Scan for the cell matching the given text and deliver its [X, Y] coordinate at center. 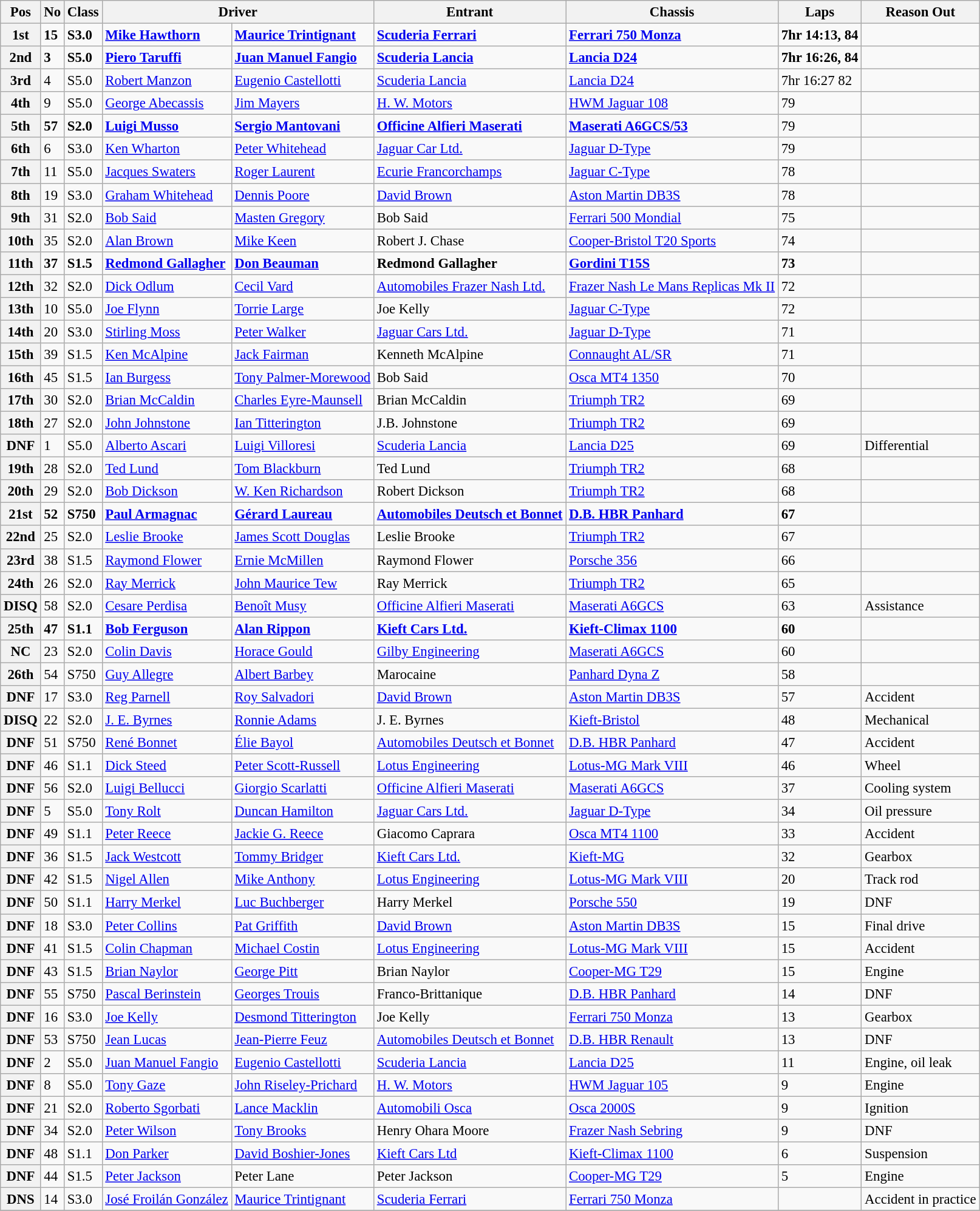
27 [52, 423]
66 [820, 560]
Pascal Berinstein [166, 994]
No [52, 12]
Jack Fairman [302, 355]
74 [820, 240]
10th [21, 240]
10 [52, 309]
29 [52, 491]
9th [21, 217]
Lance Macklin [302, 1108]
Pos [21, 12]
Mike Anthony [302, 880]
Peter Scott-Russell [302, 766]
Maserati A6GCS/53 [672, 126]
George Pitt [302, 971]
7hr 16:26, 84 [820, 58]
44 [52, 1176]
Kieft-Bristol [672, 720]
Alan Rippon [302, 629]
Gordini T15S [672, 263]
35 [52, 240]
19th [21, 469]
5th [21, 126]
Ken Wharton [166, 149]
3rd [21, 81]
Torrie Large [302, 309]
17th [21, 400]
Peter Reece [166, 834]
Georges Trouis [302, 994]
15th [21, 355]
Stirling Moss [166, 332]
Giacomo Caprara [469, 834]
Luigi Villoresi [302, 446]
Jack Westcott [166, 857]
Mike Hawthorn [166, 35]
4th [21, 103]
Ronnie Adams [302, 720]
51 [52, 743]
Ernie McMillen [302, 560]
Colin Davis [166, 652]
63 [820, 605]
Desmond Titterington [302, 1017]
John Maurice Tew [302, 583]
Luigi Musso [166, 126]
17 [52, 697]
73 [820, 263]
Accident in practice [920, 1199]
Robert J. Chase [469, 240]
Cecil Vard [302, 286]
1st [21, 35]
22nd [21, 537]
12th [21, 286]
11th [21, 263]
30 [52, 400]
Tony Brooks [302, 1131]
50 [52, 902]
NC [21, 652]
Reason Out [920, 12]
14th [21, 332]
Connaught AL/SR [672, 355]
43 [52, 971]
Cooper-Bristol T20 Sports [672, 240]
39 [52, 355]
Dick Steed [166, 766]
Ferrari 500 Mondial [672, 217]
John Riseley-Prichard [302, 1085]
Roberto Sgorbati [166, 1108]
Masten Gregory [302, 217]
Nigel Allen [166, 880]
26th [21, 674]
6th [21, 149]
33 [820, 834]
Porsche 356 [672, 560]
Guy Allegre [166, 674]
Alan Brown [166, 240]
Élie Bayol [302, 743]
James Scott Douglas [302, 537]
HWM Jaguar 105 [672, 1085]
65 [820, 583]
Assistance [920, 605]
36 [52, 857]
Osca MT4 1100 [672, 834]
Colin Chapman [166, 948]
Piero Taruffi [166, 58]
Differential [920, 446]
DNS [21, 1199]
16th [21, 377]
7hr 16:27 82 [820, 81]
45 [52, 377]
75 [820, 217]
Driver [238, 12]
25th [21, 629]
Horace Gould [302, 652]
54 [52, 674]
Cooling system [920, 788]
7hr 14:13, 84 [820, 35]
8th [21, 195]
24th [21, 583]
56 [52, 788]
Kieft Cars Ltd [469, 1154]
Luc Buchberger [302, 902]
8 [52, 1085]
Duncan Hamilton [302, 811]
7th [21, 172]
Suspension [920, 1154]
Benoît Musy [302, 605]
W. Ken Richardson [302, 491]
Peter Wilson [166, 1131]
Ignition [920, 1108]
38 [52, 560]
Reg Parnell [166, 697]
2 [52, 1062]
21 [52, 1108]
Robert Dickson [469, 491]
Osca 2000S [672, 1108]
23 [52, 652]
Oil pressure [920, 811]
HWM Jaguar 108 [672, 103]
Cesare Perdisa [166, 605]
41 [52, 948]
18 [52, 926]
Class [83, 12]
Bob Ferguson [166, 629]
Peter Walker [302, 332]
Entrant [469, 12]
John Johnstone [166, 423]
Frazer Nash Sebring [672, 1131]
Automobiles Frazer Nash Ltd. [469, 286]
Mechanical [920, 720]
Porsche 550 [672, 902]
Dennis Poore [302, 195]
Osca MT4 1350 [672, 377]
Henry Ohara Moore [469, 1131]
Dick Odlum [166, 286]
Engine, oil leak [920, 1062]
Jim Mayers [302, 103]
Track rod [920, 880]
Luigi Bellucci [166, 788]
Charles Eyre-Maunsell [302, 400]
Tony Rolt [166, 811]
Marocaine [469, 674]
49 [52, 834]
25 [52, 537]
70 [820, 377]
Gilby Engineering [469, 652]
Kieft-MG [672, 857]
Final drive [920, 926]
George Abecassis [166, 103]
Gérard Laureau [302, 514]
Ken McAlpine [166, 355]
Ian Titterington [302, 423]
Bob Dickson [166, 491]
20th [21, 491]
53 [52, 1040]
Don Beauman [302, 263]
3 [52, 58]
Sergio Mantovani [302, 126]
Chassis [672, 12]
David Boshier-Jones [302, 1154]
Peter Collins [166, 926]
31 [52, 217]
René Bonnet [166, 743]
55 [52, 994]
Tommy Bridger [302, 857]
Jean-Pierre Feuz [302, 1040]
4 [52, 81]
Pat Griffith [302, 926]
52 [52, 514]
Roger Laurent [302, 172]
Peter Lane [302, 1176]
23rd [21, 560]
Roy Salvadori [302, 697]
Frazer Nash Le Mans Replicas Mk II [672, 286]
Jacques Swaters [166, 172]
2nd [21, 58]
Graham Whitehead [166, 195]
Michael Costin [302, 948]
16 [52, 1017]
Ian Burgess [166, 377]
Panhard Dyna Z [672, 674]
Paul Armagnac [166, 514]
J.B. Johnstone [469, 423]
Tony Gaze [166, 1085]
Alberto Ascari [166, 446]
Franco-Brittanique [469, 994]
Albert Barbey [302, 674]
Tony Palmer-Morewood [302, 377]
Peter Whitehead [302, 149]
13th [21, 309]
Kenneth McAlpine [469, 355]
Giorgio Scarlatti [302, 788]
22 [52, 720]
Tom Blackburn [302, 469]
18th [21, 423]
28 [52, 469]
José Froilán González [166, 1199]
Wheel [920, 766]
42 [52, 880]
Robert Manzon [166, 81]
Laps [820, 12]
Joe Flynn [166, 309]
Mike Keen [302, 240]
D.B. HBR Renault [672, 1040]
Jaguar Car Ltd. [469, 149]
21st [21, 514]
1 [52, 446]
26 [52, 583]
Automobili Osca [469, 1108]
Jean Lucas [166, 1040]
Jackie G. Reece [302, 834]
Don Parker [166, 1154]
Ecurie Francorchamps [469, 172]
